Return the (x, y) coordinate for the center point of the cell that contains the specified text.  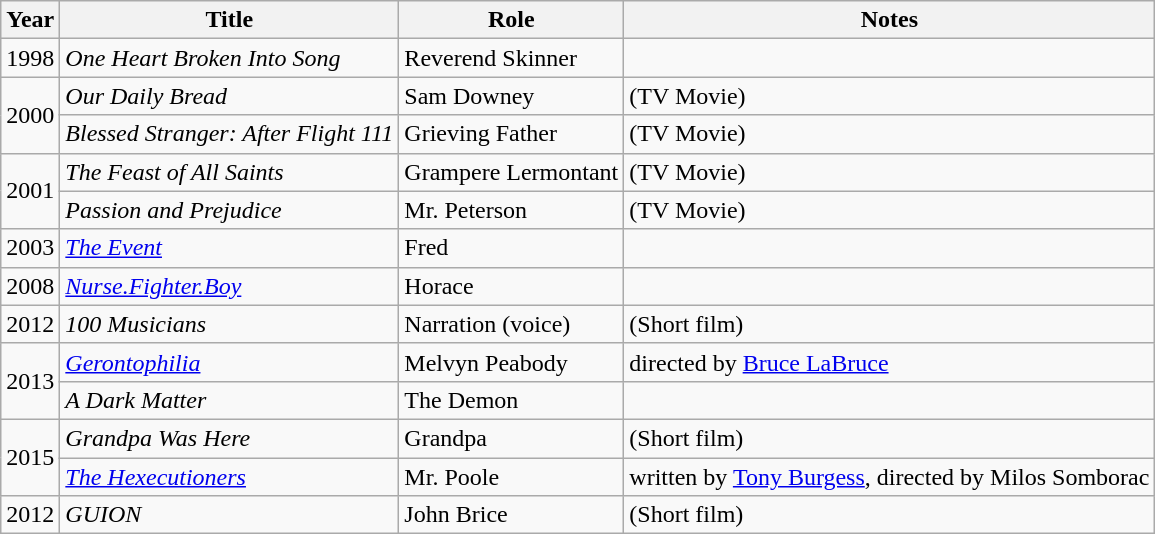
A Dark Matter (230, 400)
Reverend Skinner (512, 58)
Title (230, 20)
The Demon (512, 400)
Our Daily Bread (230, 96)
Grampere Lermontant (512, 172)
2003 (30, 248)
2001 (30, 191)
2008 (30, 286)
Year (30, 20)
2015 (30, 457)
GUION (230, 515)
Narration (voice) (512, 324)
Blessed Stranger: After Flight 111 (230, 134)
2013 (30, 381)
One Heart Broken Into Song (230, 58)
directed by Bruce LaBruce (890, 362)
Melvyn Peabody (512, 362)
100 Musicians (230, 324)
Mr. Poole (512, 477)
Nurse.Fighter.Boy (230, 286)
John Brice (512, 515)
Grandpa Was Here (230, 438)
Passion and Prejudice (230, 210)
1998 (30, 58)
Grandpa (512, 438)
Sam Downey (512, 96)
Horace (512, 286)
written by Tony Burgess, directed by Milos Somborac (890, 477)
Fred (512, 248)
Mr. Peterson (512, 210)
Gerontophilia (230, 362)
The Feast of All Saints (230, 172)
2000 (30, 115)
Role (512, 20)
Grieving Father (512, 134)
The Event (230, 248)
The Hexecutioners (230, 477)
Notes (890, 20)
